Extract the [x, y] coordinate from the center of the cell holding the provided text.  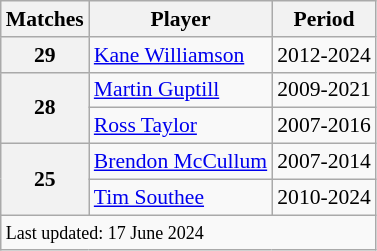
Martin Guptill [180, 90]
Matches [45, 19]
29 [45, 55]
Period [324, 19]
2007-2014 [324, 162]
Last updated: 17 June 2024 [188, 233]
Player [180, 19]
2009-2021 [324, 90]
2012-2024 [324, 55]
25 [45, 180]
Kane Williamson [180, 55]
2010-2024 [324, 197]
Ross Taylor [180, 126]
Brendon McCullum [180, 162]
28 [45, 108]
2007-2016 [324, 126]
Tim Southee [180, 197]
